Identify which cell holds the provided text, then report its (X, Y) central coordinate. 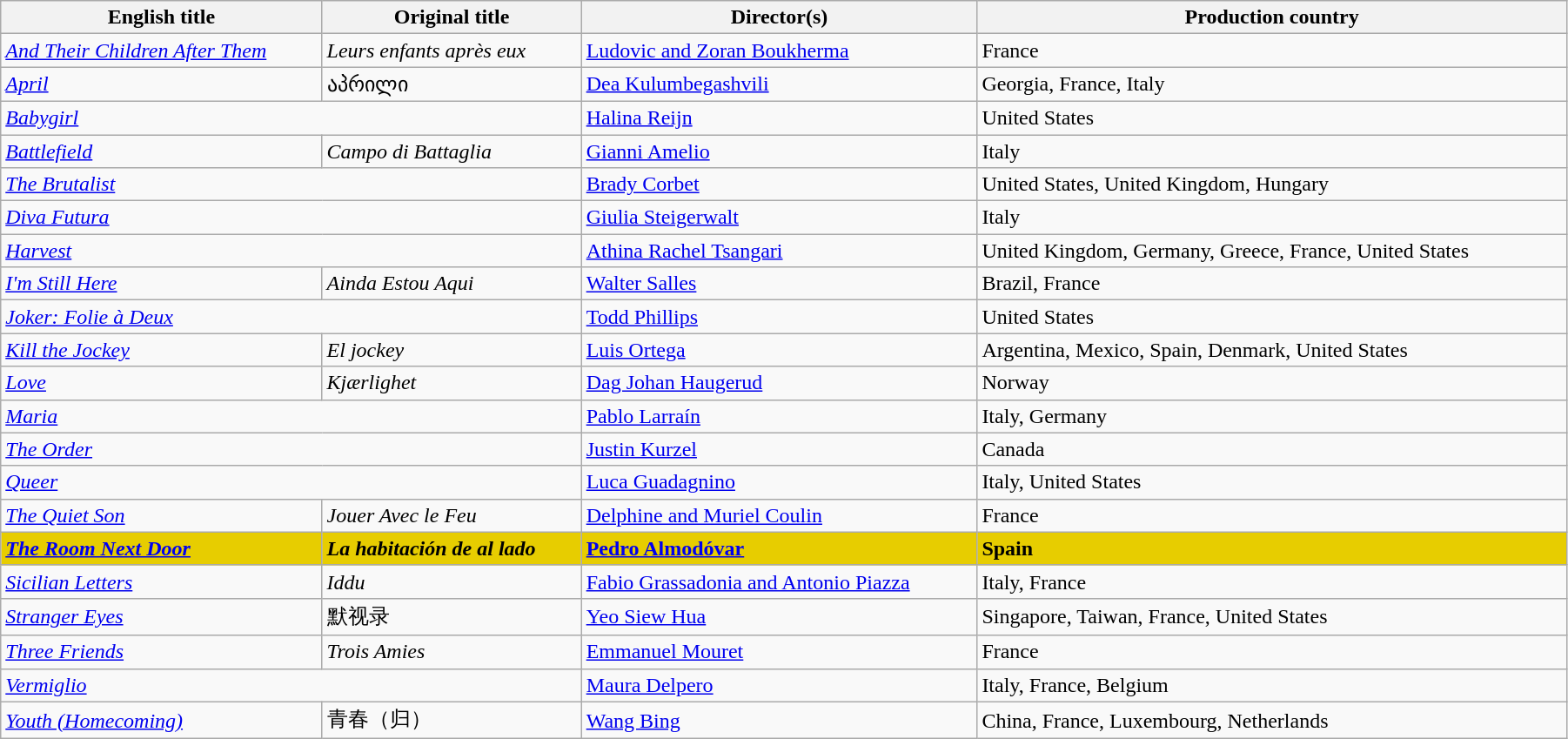
Yeo Siew Hua (780, 616)
Luis Ortega (780, 350)
Italy, United States (1272, 482)
Italy, France (1272, 581)
Delphine and Muriel Coulin (780, 515)
The Room Next Door (162, 548)
Three Friends (162, 652)
Singapore, Taiwan, France, United States (1272, 616)
Pablo Larraín (780, 416)
La habitación de al lado (452, 548)
Joker: Folie à Deux (291, 317)
Luca Guadagnino (780, 482)
Halina Reijn (780, 118)
Spain (1272, 548)
The Order (291, 449)
Emmanuel Mouret (780, 652)
The Quiet Son (162, 515)
Kjærlighet (452, 383)
Todd Phillips (780, 317)
Canada (1272, 449)
Georgia, France, Italy (1272, 84)
Pedro Almodóvar (780, 548)
Giulia Steigerwalt (780, 218)
青春（归） (452, 721)
Youth (Homecoming) (162, 721)
Maura Delpero (780, 685)
Brazil, France (1272, 284)
Justin Kurzel (780, 449)
Gianni Amelio (780, 151)
El jockey (452, 350)
United States, United Kingdom, Hungary (1272, 185)
Queer (291, 482)
Trois Amies (452, 652)
Athina Rachel Tsangari (780, 251)
Walter Salles (780, 284)
აპრილი (452, 84)
Italy, France, Belgium (1272, 685)
I'm Still Here (162, 284)
Babygirl (291, 118)
Kill the Jockey (162, 350)
Harvest (291, 251)
April (162, 84)
默视录 (452, 616)
Wang Bing (780, 721)
Iddu (452, 581)
Fabio Grassadonia and Antonio Piazza (780, 581)
Director(s) (780, 17)
Brady Corbet (780, 185)
Norway (1272, 383)
Campo di Battaglia (452, 151)
Jouer Avec le Feu (452, 515)
Dag Johan Haugerud (780, 383)
Original title (452, 17)
Vermiglio (291, 685)
China, France, Luxembourg, Netherlands (1272, 721)
Love (162, 383)
The Brutalist (291, 185)
Maria (291, 416)
Production country (1272, 17)
Argentina, Mexico, Spain, Denmark, United States (1272, 350)
Ludovic and Zoran Boukherma (780, 50)
United Kingdom, Germany, Greece, France, United States (1272, 251)
Ainda Estou Aqui (452, 284)
Italy, Germany (1272, 416)
Leurs enfants après eux (452, 50)
English title (162, 17)
Diva Futura (291, 218)
Sicilian Letters (162, 581)
Dea Kulumbegashvili (780, 84)
Battlefield (162, 151)
And Their Children After Them (162, 50)
Stranger Eyes (162, 616)
